Pinpoint the cell where the given text exists, returning its [x, y] midpoint coordinate. 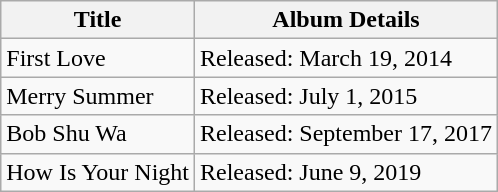
Released: July 1, 2015 [346, 96]
Released: September 17, 2017 [346, 134]
Merry Summer [98, 96]
Released: June 9, 2019 [346, 172]
Title [98, 20]
How Is Your Night [98, 172]
Bob Shu Wa [98, 134]
Released: March 19, 2014 [346, 58]
First Love [98, 58]
Album Details [346, 20]
